Search for the cell housing the specified text and yield its [x, y] center coordinate. 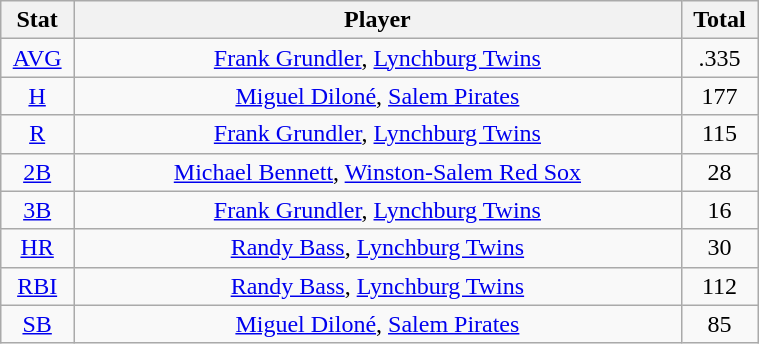
.335 [719, 58]
2B [38, 172]
115 [719, 134]
HR [38, 248]
Michael Bennett, Winston-Salem Red Sox [378, 172]
3B [38, 210]
28 [719, 172]
Stat [38, 20]
RBI [38, 286]
SB [38, 324]
16 [719, 210]
H [38, 96]
112 [719, 286]
Player [378, 20]
85 [719, 324]
30 [719, 248]
R [38, 134]
177 [719, 96]
AVG [38, 58]
Total [719, 20]
